Identify which cell holds the provided text, then report its [X, Y] central coordinate. 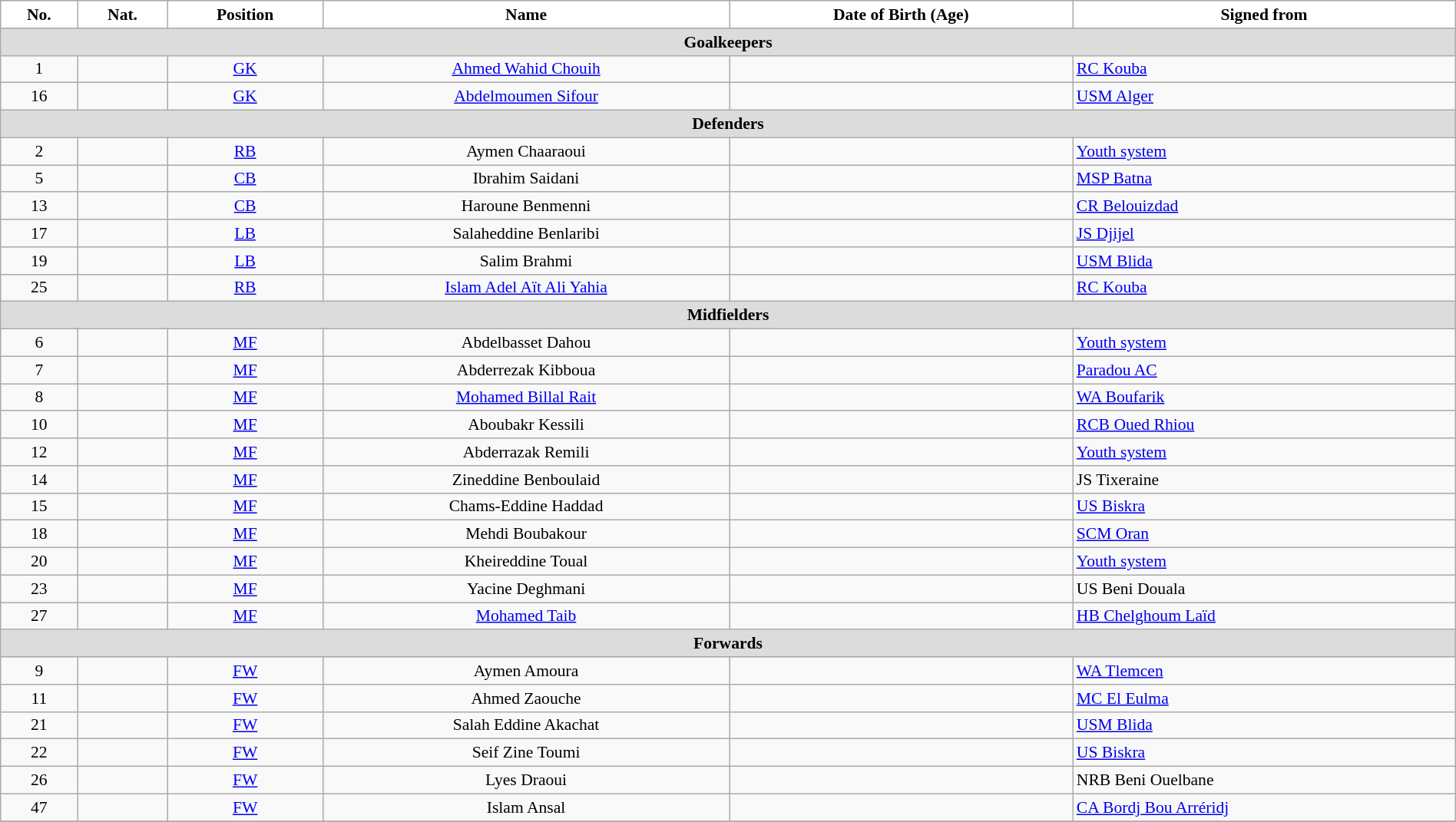
27 [39, 616]
Defenders [728, 124]
Salah Eddine Akachat [526, 725]
Goalkeepers [728, 42]
Yacine Deghmani [526, 589]
Salaheddine Benlaribi [526, 233]
RCB Oued Rhiou [1264, 425]
18 [39, 534]
16 [39, 97]
MC El Eulma [1264, 698]
SCM Oran [1264, 534]
10 [39, 425]
JS Djijel [1264, 233]
Abdelbasset Dahou [526, 343]
6 [39, 343]
Mohamed Billal Rait [526, 398]
Haroune Benmenni [526, 206]
CR Belouizdad [1264, 206]
Name [526, 15]
Abdelmoumen Sifour [526, 97]
Ahmed Zaouche [526, 698]
11 [39, 698]
Aboubakr Kessili [526, 425]
20 [39, 562]
Paradou AC [1264, 370]
Mehdi Boubakour [526, 534]
5 [39, 179]
Midfielders [728, 315]
13 [39, 206]
26 [39, 781]
Abderrezak Kibboua [526, 370]
22 [39, 753]
Chams-Eddine Haddad [526, 507]
Seif Zine Toumi [526, 753]
Forwards [728, 644]
JS Tixeraine [1264, 480]
CA Bordj Bou Arréridj [1264, 807]
US Beni Douala [1264, 589]
Signed from [1264, 15]
9 [39, 671]
Zineddine Benboulaid [526, 480]
MSP Batna [1264, 179]
Ahmed Wahid Chouih [526, 69]
WA Boufarik [1264, 398]
1 [39, 69]
8 [39, 398]
Mohamed Taib [526, 616]
NRB Beni Ouelbane [1264, 781]
Kheireddine Toual [526, 562]
12 [39, 452]
25 [39, 288]
19 [39, 261]
Aymen Amoura [526, 671]
Lyes Draoui [526, 781]
Date of Birth (Age) [902, 15]
HB Chelghoum Laïd [1264, 616]
Position [245, 15]
Islam Adel Aït Ali Yahia [526, 288]
21 [39, 725]
17 [39, 233]
7 [39, 370]
USM Alger [1264, 97]
14 [39, 480]
Ibrahim Saidani [526, 179]
47 [39, 807]
No. [39, 15]
15 [39, 507]
Aymen Chaaraoui [526, 151]
Nat. [123, 15]
Abderrazak Remili [526, 452]
2 [39, 151]
WA Tlemcen [1264, 671]
Salim Brahmi [526, 261]
Islam Ansal [526, 807]
23 [39, 589]
